Pinpoint the cell where the given text exists, returning its [x, y] midpoint coordinate. 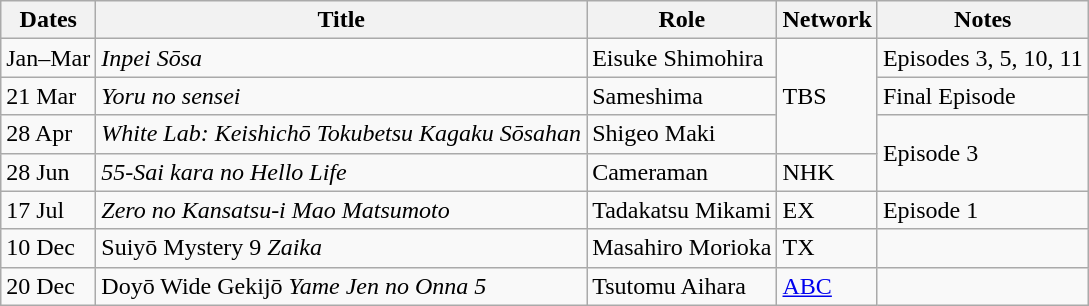
20 Dec [48, 286]
17 Jul [48, 210]
Zero no Kansatsu-i Mao Matsumoto [342, 210]
Notes [982, 20]
Inpei Sōsa [342, 58]
Role [682, 20]
Tsutomu Aihara [682, 286]
28 Apr [48, 134]
TX [827, 248]
Episodes 3, 5, 10, 11 [982, 58]
Cameraman [682, 172]
Episode 1 [982, 210]
Episode 3 [982, 153]
Masahiro Morioka [682, 248]
Sameshima [682, 96]
ABC [827, 286]
Final Episode [982, 96]
White Lab: Keishichō Tokubetsu Kagaku Sōsahan [342, 134]
Yoru no sensei [342, 96]
Tadakatsu Mikami [682, 210]
10 Dec [48, 248]
28 Jun [48, 172]
Dates [48, 20]
NHK [827, 172]
Eisuke Shimohira [682, 58]
Shigeo Maki [682, 134]
Jan–Mar [48, 58]
55-Sai kara no Hello Life [342, 172]
Suiyō Mystery 9 Zaika [342, 248]
Network [827, 20]
TBS [827, 96]
EX [827, 210]
21 Mar [48, 96]
Title [342, 20]
Doyō Wide Gekijō Yame Jen no Onna 5 [342, 286]
